For the text-containing cell, return its midpoint in [X, Y] coordinate format. 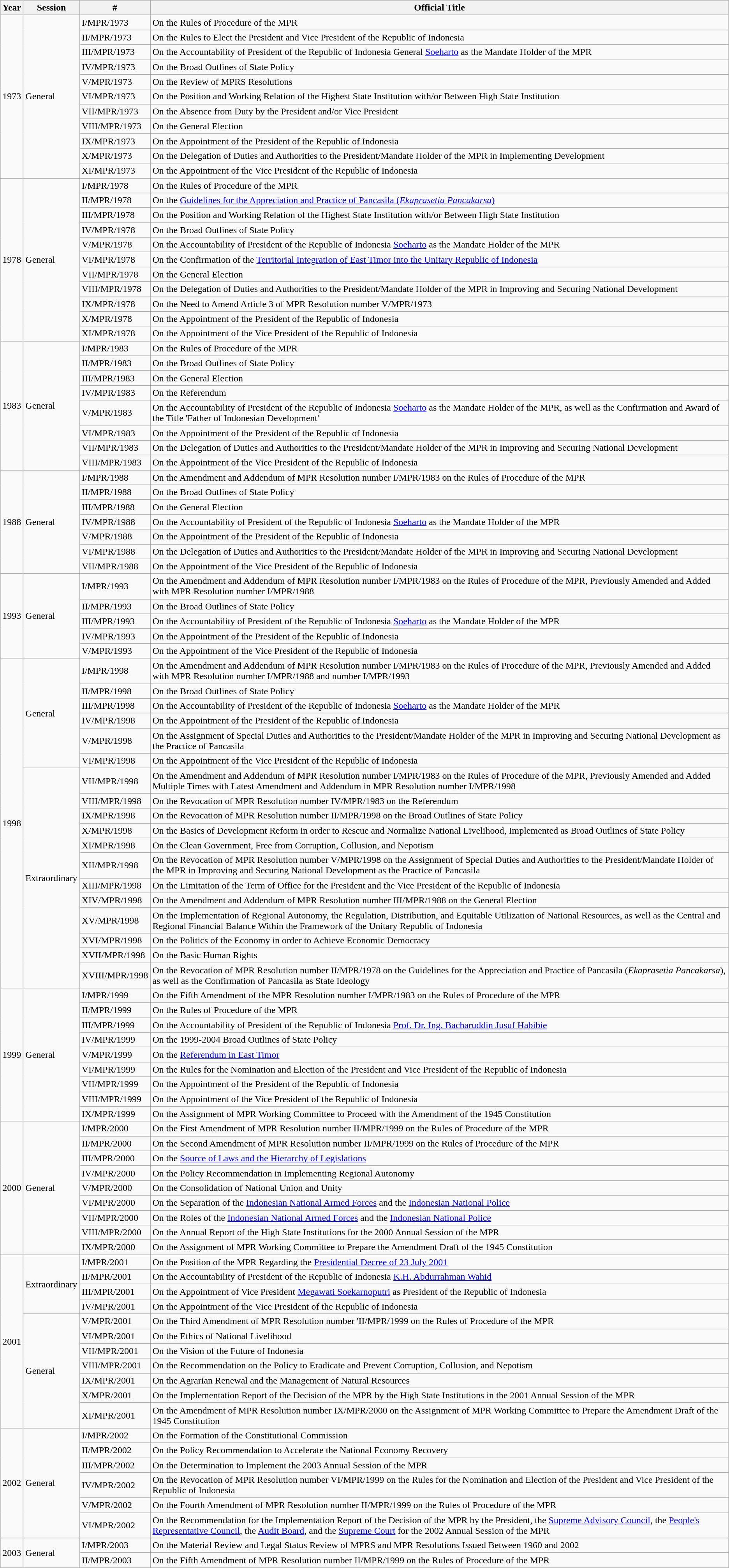
On the Basic Human Rights [439, 955]
On the Assignment of MPR Working Committee to Prepare the Amendment Draft of the 1945 Constitution [439, 1247]
II/MPR/1993 [115, 606]
On the Recommendation on the Policy to Eradicate and Prevent Corruption, Collusion, and Nepotism [439, 1366]
I/MPR/1993 [115, 586]
VI/MPR/1998 [115, 761]
VII/MPR/1988 [115, 566]
On the Amendment and Addendum of MPR Resolution number I/MPR/1983 on the Rules of Procedure of the MPR [439, 478]
On the Absence from Duty by the President and/or Vice President [439, 111]
IX/MPR/1999 [115, 1114]
On the Formation of the Constitutional Commission [439, 1435]
XVIII/MPR/1998 [115, 975]
Official Title [439, 8]
On the Third Amendment of MPR Resolution number 'II/MPR/1999 on the Rules of Procedure of the MPR [439, 1321]
XVI/MPR/1998 [115, 940]
VII/MPR/1999 [115, 1084]
I/MPR/2002 [115, 1435]
II/MPR/2002 [115, 1450]
On the Annual Report of the High State Institutions for the 2000 Annual Session of the MPR [439, 1233]
I/MPR/1983 [115, 348]
IV/MPR/1973 [115, 67]
On the Fourth Amendment of MPR Resolution number II/MPR/1999 on the Rules of Procedure of the MPR [439, 1505]
III/MPR/1998 [115, 706]
III/MPR/1973 [115, 52]
X/MPR/1978 [115, 319]
III/MPR/1993 [115, 621]
II/MPR/1998 [115, 691]
On the Revocation of MPR Resolution number IV/MPR/1983 on the Referendum [439, 801]
XI/MPR/1973 [115, 170]
I/MPR/1998 [115, 671]
On the Ethics of National Livelihood [439, 1336]
VI/MPR/1973 [115, 97]
On the Appointment of Vice President Megawati Soekarnoputri as President of the Republic of Indonesia [439, 1292]
I/MPR/1978 [115, 186]
IV/MPR/2002 [115, 1485]
VII/MPR/2000 [115, 1218]
On the Policy Recommendation in Implementing Regional Autonomy [439, 1173]
# [115, 8]
VI/MPR/1983 [115, 433]
VII/MPR/1983 [115, 448]
III/MPR/2002 [115, 1465]
1983 [12, 406]
On the Referendum [439, 393]
On the First Amendment of MPR Resolution number II/MPR/1999 on the Rules of Procedure of the MPR [439, 1129]
VII/MPR/1998 [115, 781]
II/MPR/1973 [115, 37]
On the Assignment of MPR Working Committee to Proceed with the Amendment of the 1945 Constitution [439, 1114]
On the Guidelines for the Appreciation and Practice of Pancasila (Ekaprasetia Pancakarsa) [439, 200]
IV/MPR/1998 [115, 721]
V/MPR/1998 [115, 741]
V/MPR/1988 [115, 537]
VIII/MPR/1999 [115, 1099]
II/MPR/1983 [115, 363]
Year [12, 8]
X/MPR/2001 [115, 1395]
II/MPR/2000 [115, 1143]
IV/MPR/1978 [115, 230]
1999 [12, 1055]
IV/MPR/2001 [115, 1306]
II/MPR/1988 [115, 492]
V/MPR/1973 [115, 82]
On the Determination to Implement the 2003 Annual Session of the MPR [439, 1465]
III/MPR/1978 [115, 215]
II/MPR/1999 [115, 1010]
Session [51, 8]
III/MPR/2001 [115, 1292]
IX/MPR/1973 [115, 141]
VI/MPR/1978 [115, 260]
2000 [12, 1188]
On the 1999-2004 Broad Outlines of State Policy [439, 1040]
XIII/MPR/1998 [115, 885]
On the Accountability of President of the Republic of Indonesia General Soeharto as the Mandate Holder of the MPR [439, 52]
XI/MPR/1998 [115, 845]
VII/MPR/1973 [115, 111]
On the Revocation of MPR Resolution number II/MPR/1998 on the Broad Outlines of State Policy [439, 816]
X/MPR/1973 [115, 156]
IX/MPR/1998 [115, 816]
On the Position of the MPR Regarding the Presidential Decree of 23 July 2001 [439, 1262]
On the Second Amendment of MPR Resolution number II/MPR/1999 on the Rules of Procedure of the MPR [439, 1143]
XI/MPR/1978 [115, 334]
III/MPR/1999 [115, 1025]
II/MPR/1978 [115, 200]
On the Consolidation of National Union and Unity [439, 1188]
I/MPR/2001 [115, 1262]
I/MPR/2003 [115, 1545]
VI/MPR/2001 [115, 1336]
On the Clean Government, Free from Corruption, Collusion, and Nepotism [439, 845]
XVII/MPR/1998 [115, 955]
On the Policy Recommendation to Accelerate the National Economy Recovery [439, 1450]
V/MPR/1978 [115, 245]
V/MPR/1993 [115, 651]
On the Separation of the Indonesian National Armed Forces and the Indonesian National Police [439, 1203]
II/MPR/2001 [115, 1277]
On the Politics of the Economy in order to Achieve Economic Democracy [439, 940]
III/MPR/1988 [115, 507]
V/MPR/1983 [115, 413]
I/MPR/1988 [115, 478]
2003 [12, 1553]
On the Review of MPRS Resolutions [439, 82]
1998 [12, 823]
On the Accountability of President of the Republic of Indonesia Prof. Dr. Ing. Bacharuddin Jusuf Habibie [439, 1025]
II/MPR/2003 [115, 1560]
VI/MPR/2000 [115, 1203]
On the Amendment and Addendum of MPR Resolution number III/MPR/1988 on the General Election [439, 900]
1973 [12, 97]
VI/MPR/1988 [115, 551]
V/MPR/2002 [115, 1505]
VIII/MPR/2001 [115, 1366]
IV/MPR/2000 [115, 1173]
X/MPR/1998 [115, 831]
2002 [12, 1483]
V/MPR/1999 [115, 1055]
III/MPR/1983 [115, 378]
1988 [12, 522]
2001 [12, 1341]
On the Fifth Amendment of the MPR Resolution number I/MPR/1983 on the Rules of Procedure of the MPR [439, 996]
On the Rules to Elect the President and Vice President of the Republic of Indonesia [439, 37]
On the Fifth Amendment of MPR Resolution number II/MPR/1999 on the Rules of Procedure of the MPR [439, 1560]
I/MPR/2000 [115, 1129]
I/MPR/1973 [115, 23]
IX/MPR/2001 [115, 1380]
VIII/MPR/2000 [115, 1233]
VIII/MPR/1983 [115, 463]
On the Basics of Development Reform in order to Rescue and Normalize National Livelihood, Implemented as Broad Outlines of State Policy [439, 831]
On the Need to Amend Article 3 of MPR Resolution number V/MPR/1973 [439, 304]
On the Material Review and Legal Status Review of MPRS and MPR Resolutions Issued Between 1960 and 2002 [439, 1545]
On the Referendum in East Timor [439, 1055]
XI/MPR/2001 [115, 1415]
On the Vision of the Future of Indonesia [439, 1351]
IV/MPR/1988 [115, 522]
VI/MPR/1999 [115, 1069]
XV/MPR/1998 [115, 920]
On the Delegation of Duties and Authorities to the President/Mandate Holder of the MPR in Implementing Development [439, 156]
VII/MPR/2001 [115, 1351]
On the Roles of the Indonesian National Armed Forces and the Indonesian National Police [439, 1218]
On the Confirmation of the Territorial Integration of East Timor into the Unitary Republic of Indonesia [439, 260]
IX/MPR/1978 [115, 304]
On the Source of Laws and the Hierarchy of Legislations [439, 1158]
I/MPR/1999 [115, 996]
VII/MPR/1978 [115, 274]
1993 [12, 616]
VIII/MPR/1978 [115, 289]
XIV/MPR/1998 [115, 900]
V/MPR/2001 [115, 1321]
V/MPR/2000 [115, 1188]
IV/MPR/1983 [115, 393]
On the Accountability of President of the Republic of Indonesia K.H. Abdurrahman Wahid [439, 1277]
VIII/MPR/1998 [115, 801]
IV/MPR/1993 [115, 636]
On the Agrarian Renewal and the Management of Natural Resources [439, 1380]
IX/MPR/2000 [115, 1247]
1978 [12, 260]
III/MPR/2000 [115, 1158]
IV/MPR/1999 [115, 1040]
XII/MPR/1998 [115, 866]
On the Rules for the Nomination and Election of the President and Vice President of the Republic of Indonesia [439, 1069]
VIII/MPR/1973 [115, 126]
On the Limitation of the Term of Office for the President and the Vice President of the Republic of Indonesia [439, 885]
VI/MPR/2002 [115, 1526]
On the Implementation Report of the Decision of the MPR by the High State Institutions in the 2001 Annual Session of the MPR [439, 1395]
